Extract the [X, Y] coordinate from the center of the cell holding the provided text.  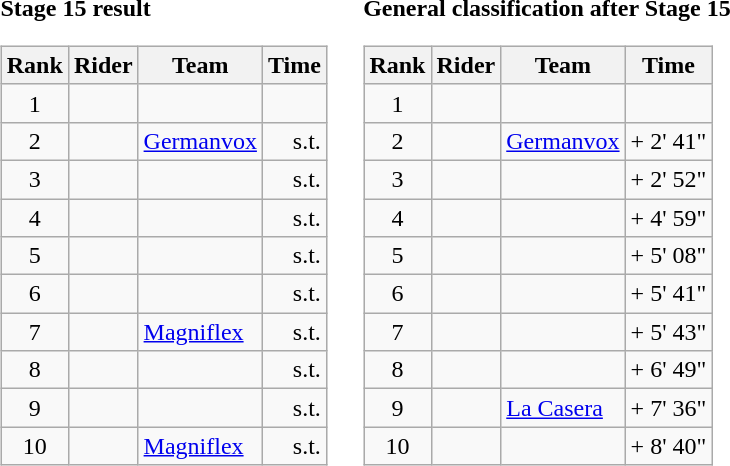
+ 5' 08" [668, 256]
+ 5' 41" [668, 294]
+ 2' 41" [668, 141]
+ 8' 40" [668, 446]
+ 6' 49" [668, 370]
+ 5' 43" [668, 332]
La Casera [563, 408]
+ 2' 52" [668, 179]
+ 4' 59" [668, 217]
+ 7' 36" [668, 408]
